Detect which cell encompasses the target text, then output its (X, Y) center coordinate. 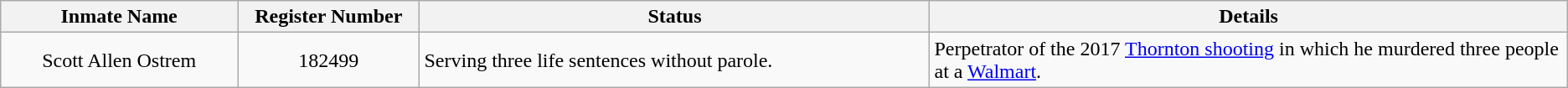
Inmate Name (119, 17)
Register Number (328, 17)
Serving three life sentences without parole. (675, 60)
182499 (328, 60)
Scott Allen Ostrem (119, 60)
Status (675, 17)
Perpetrator of the 2017 Thornton shooting in which he murdered three people at a Walmart. (1248, 60)
Details (1248, 17)
